Output the (X, Y) coordinate of the center of the cell containing the given text.  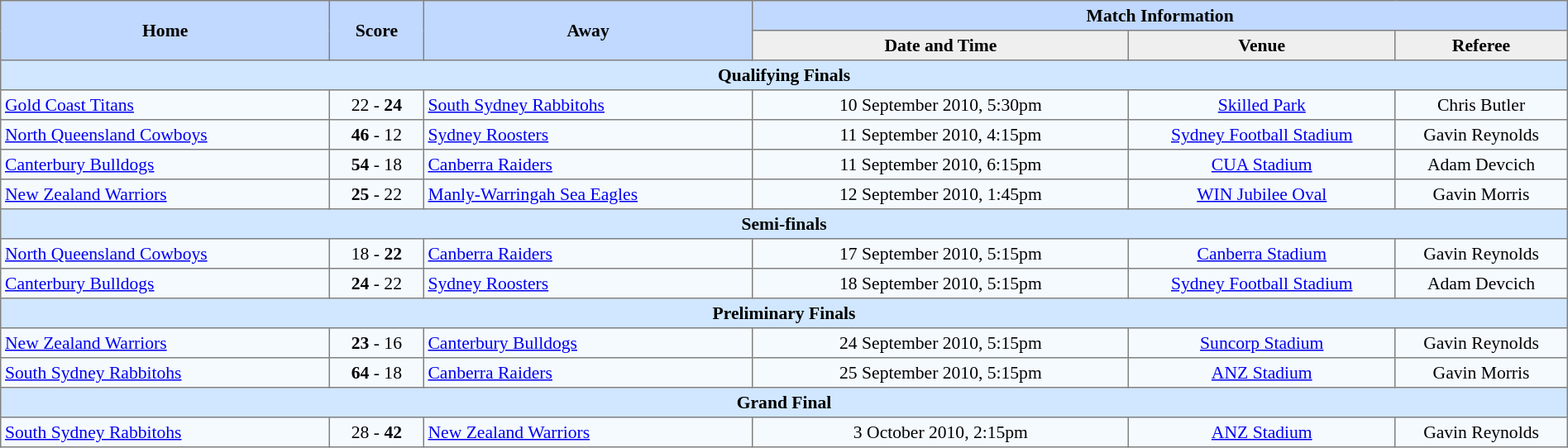
12 September 2010, 1:45pm (941, 194)
Manly-Warringah Sea Eagles (588, 194)
Gold Coast Titans (165, 105)
24 - 22 (377, 284)
18 September 2010, 5:15pm (941, 284)
Qualifying Finals (784, 75)
Suncorp Stadium (1262, 343)
23 - 16 (377, 343)
Skilled Park (1262, 105)
18 - 22 (377, 254)
Venue (1262, 45)
28 - 42 (377, 432)
CUA Stadium (1262, 164)
Grand Final (784, 403)
Chris Butler (1481, 105)
Canberra Stadium (1262, 254)
Semi-finals (784, 224)
Preliminary Finals (784, 313)
54 - 18 (377, 164)
25 - 22 (377, 194)
Match Information (1159, 16)
Referee (1481, 45)
25 September 2010, 5:15pm (941, 373)
Away (588, 31)
3 October 2010, 2:15pm (941, 432)
22 - 24 (377, 105)
64 - 18 (377, 373)
Score (377, 31)
11 September 2010, 4:15pm (941, 135)
11 September 2010, 6:15pm (941, 164)
24 September 2010, 5:15pm (941, 343)
Date and Time (941, 45)
17 September 2010, 5:15pm (941, 254)
WIN Jubilee Oval (1262, 194)
10 September 2010, 5:30pm (941, 105)
46 - 12 (377, 135)
Home (165, 31)
